Provide the (x, y) coordinate of the cell's center where the given text is located.  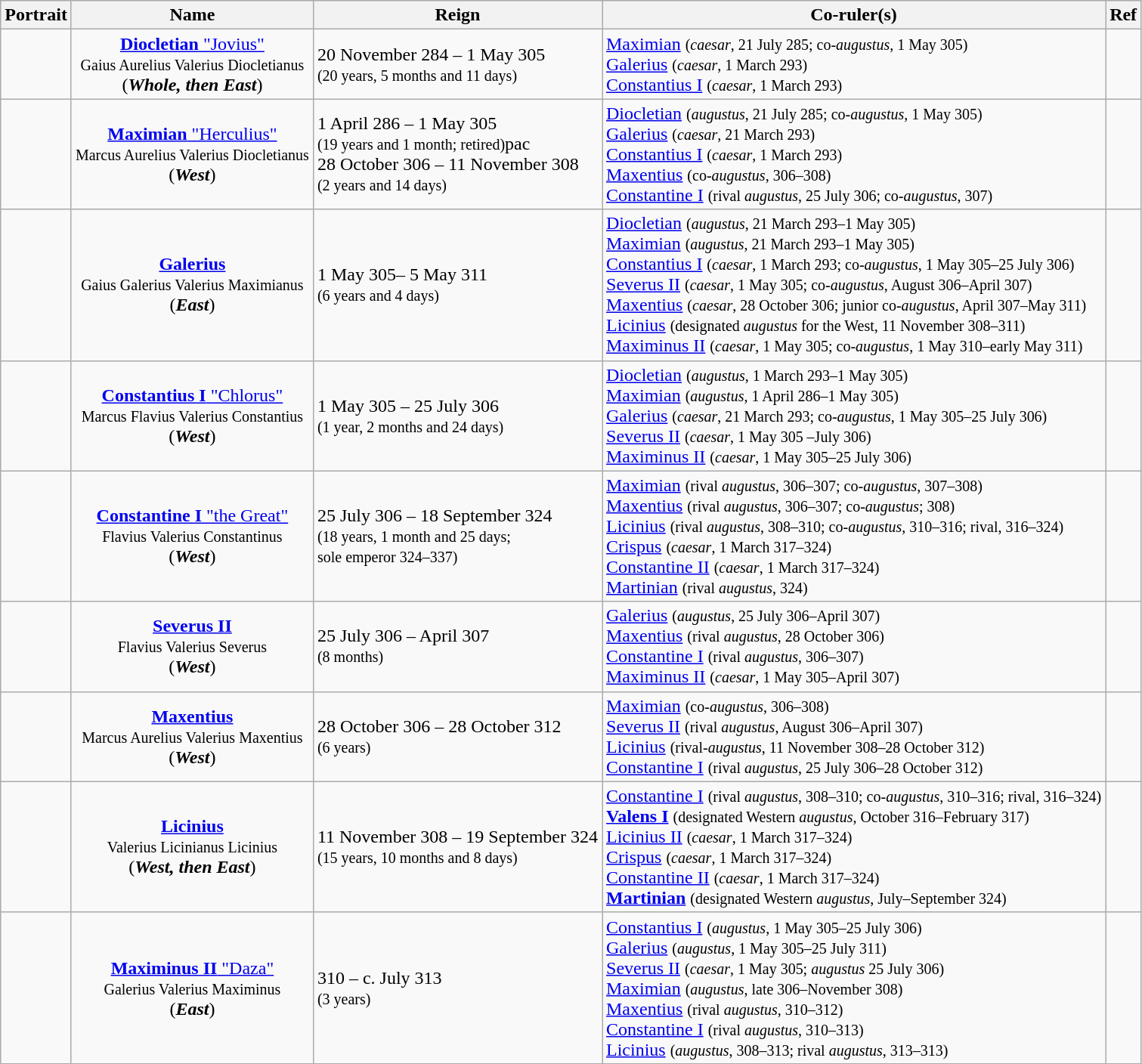
GaleriusGaius Galerius Valerius Maximianus(East) (192, 285)
Constantine I "the Great"Flavius Valerius Constantinus(West) (192, 537)
Maximian (caesar, 21 July 285; co-augustus, 1 May 305)Galerius (caesar, 1 March 293)Constantius I (caesar, 1 March 293) (853, 64)
LiciniusValerius Licinianus Licinius(West, then East) (192, 846)
Ref (1123, 15)
1 May 305 – 25 July 306(1 year, 2 months and 24 days) (457, 416)
Portrait (36, 15)
1 April 286 – 1 May 305(19 years and 1 month; retired)pac28 October 306 – 11 November 308(2 years and 14 days) (457, 154)
Severus IIFlavius Valerius Severus(West) (192, 647)
Maximinus II "Daza"Galerius Valerius Maximinus(East) (192, 988)
Co-ruler(s) (853, 15)
Name (192, 15)
11 November 308 – 19 September 324(15 years, 10 months and 8 days) (457, 846)
20 November 284 – 1 May 305(20 years, 5 months and 11 days) (457, 64)
28 October 306 – 28 October 312(6 years) (457, 736)
310 – c. July 313(3 years) (457, 988)
1 May 305– 5 May 311(6 years and 4 days) (457, 285)
25 July 306 – 18 September 324(18 years, 1 month and 25 days;sole emperor 324–337) (457, 537)
Maximian "Herculius"Marcus Aurelius Valerius Diocletianus(West) (192, 154)
MaxentiusMarcus Aurelius Valerius Maxentius(West) (192, 736)
25 July 306 – April 307(8 months) (457, 647)
Constantius I "Chlorus"Marcus Flavius Valerius Constantius(West) (192, 416)
Diocletian "Jovius"Gaius Aurelius Valerius Diocletianus(Whole, then East) (192, 64)
Reign (457, 15)
